Identify which cell holds the provided text, then report its (X, Y) central coordinate. 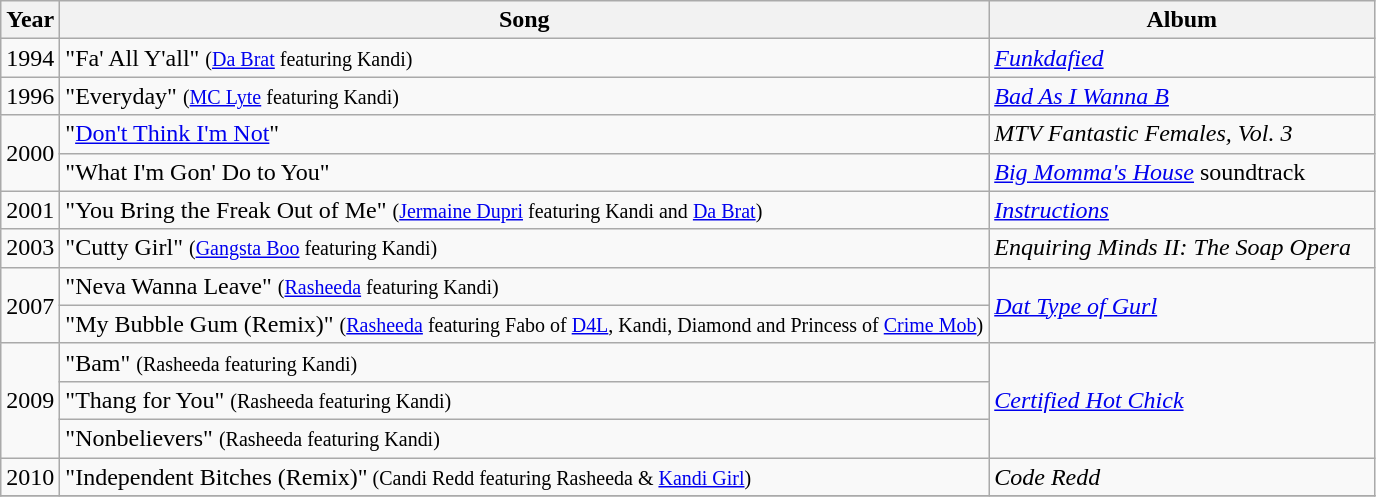
MTV Fantastic Females, Vol. 3 (1182, 134)
Instructions (1182, 210)
"Everyday" (MC Lyte featuring Kandi) (524, 96)
2010 (30, 477)
"Nonbelievers" (Rasheeda featuring Kandi) (524, 438)
1996 (30, 96)
Year (30, 20)
"Don't Think I'm Not" (524, 134)
Big Momma's House soundtrack (1182, 172)
2007 (30, 305)
"Bam" (Rasheeda featuring Kandi) (524, 362)
"What I'm Gon' Do to You" (524, 172)
Code Redd (1182, 477)
Certified Hot Chick (1182, 400)
Enquiring Minds II: The Soap Opera (1182, 248)
"You Bring the Freak Out of Me" (Jermaine Dupri featuring Kandi and Da Brat) (524, 210)
Bad As I Wanna B (1182, 96)
Song (524, 20)
"Independent Bitches (Remix)" (Candi Redd featuring Rasheeda & Kandi Girl) (524, 477)
2009 (30, 400)
"Thang for You" (Rasheeda featuring Kandi) (524, 400)
"Fa' All Y'all" (Da Brat featuring Kandi) (524, 58)
Dat Type of Gurl (1182, 305)
2003 (30, 248)
2000 (30, 153)
"Neva Wanna Leave" (Rasheeda featuring Kandi) (524, 286)
1994 (30, 58)
2001 (30, 210)
"My Bubble Gum (Remix)" (Rasheeda featuring Fabo of D4L, Kandi, Diamond and Princess of Crime Mob) (524, 324)
Funkdafied (1182, 58)
"Cutty Girl" (Gangsta Boo featuring Kandi) (524, 248)
Album (1182, 20)
